Scan for the cell matching the given text and deliver its [X, Y] coordinate at center. 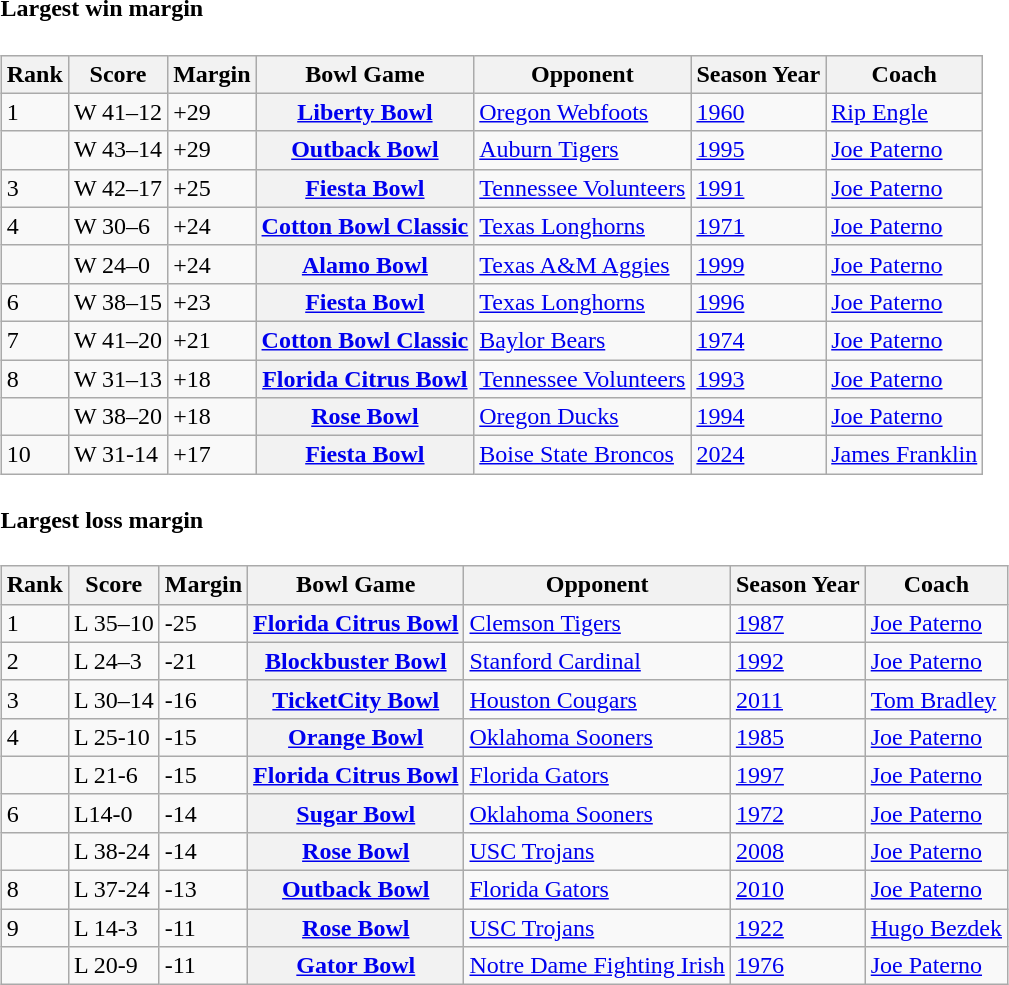
1987 [798, 623]
-13 [203, 890]
2024 [758, 455]
TicketCity Bowl [356, 699]
7 [34, 340]
2 [34, 661]
Auburn Tigers [582, 150]
L 30–14 [114, 699]
W 41–20 [118, 340]
1995 [758, 150]
Alamo Bowl [365, 264]
W 31-14 [118, 455]
Notre Dame Fighting Irish [597, 966]
+23 [212, 302]
L14-0 [114, 813]
Rip Engle [904, 112]
Stanford Cardinal [597, 661]
W 41–12 [118, 112]
W 43–14 [118, 150]
L 21-6 [114, 775]
1997 [798, 775]
Baylor Bears [582, 340]
1960 [758, 112]
+17 [212, 455]
W 30–6 [118, 226]
2011 [798, 699]
1974 [758, 340]
L 35–10 [114, 623]
1996 [758, 302]
1976 [798, 966]
Oregon Ducks [582, 417]
W 42–17 [118, 188]
10 [34, 455]
W 38–20 [118, 417]
1999 [758, 264]
1985 [798, 737]
Hugo Bezdek [936, 928]
W 24–0 [118, 264]
1922 [798, 928]
-16 [203, 699]
Clemson Tigers [597, 623]
1994 [758, 417]
+21 [212, 340]
+25 [212, 188]
Gator Bowl [356, 966]
Tom Bradley [936, 699]
2010 [798, 890]
Sugar Bowl [356, 813]
1991 [758, 188]
L 25-10 [114, 737]
Texas A&M Aggies [582, 264]
W 31–13 [118, 379]
9 [34, 928]
Oregon Webfoots [582, 112]
Orange Bowl [356, 737]
1971 [758, 226]
Liberty Bowl [365, 112]
Boise State Broncos [582, 455]
James Franklin [904, 455]
1993 [758, 379]
1972 [798, 813]
Houston Cougars [597, 699]
L 14-3 [114, 928]
L 37-24 [114, 890]
-21 [203, 661]
W 38–15 [118, 302]
L 24–3 [114, 661]
Blockbuster Bowl [356, 661]
2008 [798, 851]
1992 [798, 661]
L 38-24 [114, 851]
L 20-9 [114, 966]
-25 [203, 623]
